Extract the [x, y] coordinate from the center of the cell holding the provided text.  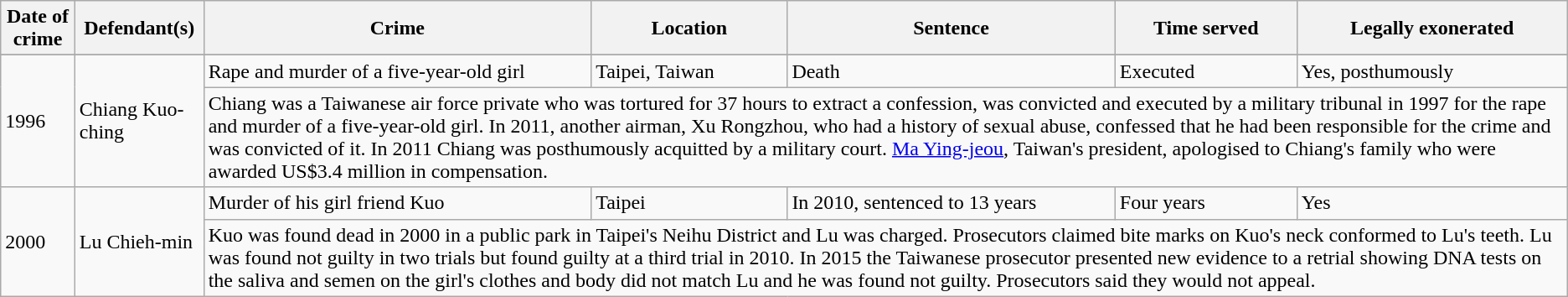
Chiang Kuo-ching [139, 121]
Executed [1206, 71]
Sentence [952, 29]
Taipei, Taiwan [689, 71]
Four years [1206, 203]
Date of crime [38, 29]
Rape and murder of a five-year-old girl [397, 71]
2000 [38, 242]
In 2010, sentenced to 13 years [952, 203]
Defendant(s) [139, 29]
Yes, posthumously [1432, 71]
Location [689, 29]
Lu Chieh-min [139, 242]
1996 [38, 121]
Legally exonerated [1432, 29]
Time served [1206, 29]
Taipei [689, 203]
Death [952, 71]
Yes [1432, 203]
Crime [397, 29]
Murder of his girl friend Kuo [397, 203]
